Return the (x, y) coordinate for the center point of the cell that contains the specified text.  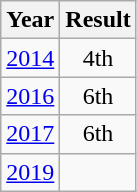
2014 (30, 58)
2016 (30, 96)
Year (30, 20)
2017 (30, 134)
4th (98, 58)
Result (98, 20)
2019 (30, 172)
